Return the [x, y] coordinate for the center point of the cell that contains the specified text.  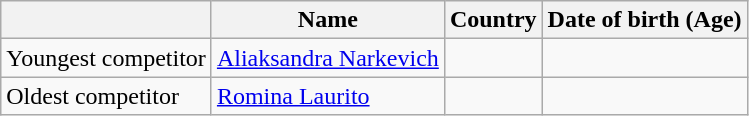
Romina Laurito [328, 96]
Aliaksandra Narkevich [328, 58]
Date of birth (Age) [644, 20]
Country [493, 20]
Youngest competitor [106, 58]
Oldest competitor [106, 96]
Name [328, 20]
